Identify which cell holds the provided text, then report its [X, Y] central coordinate. 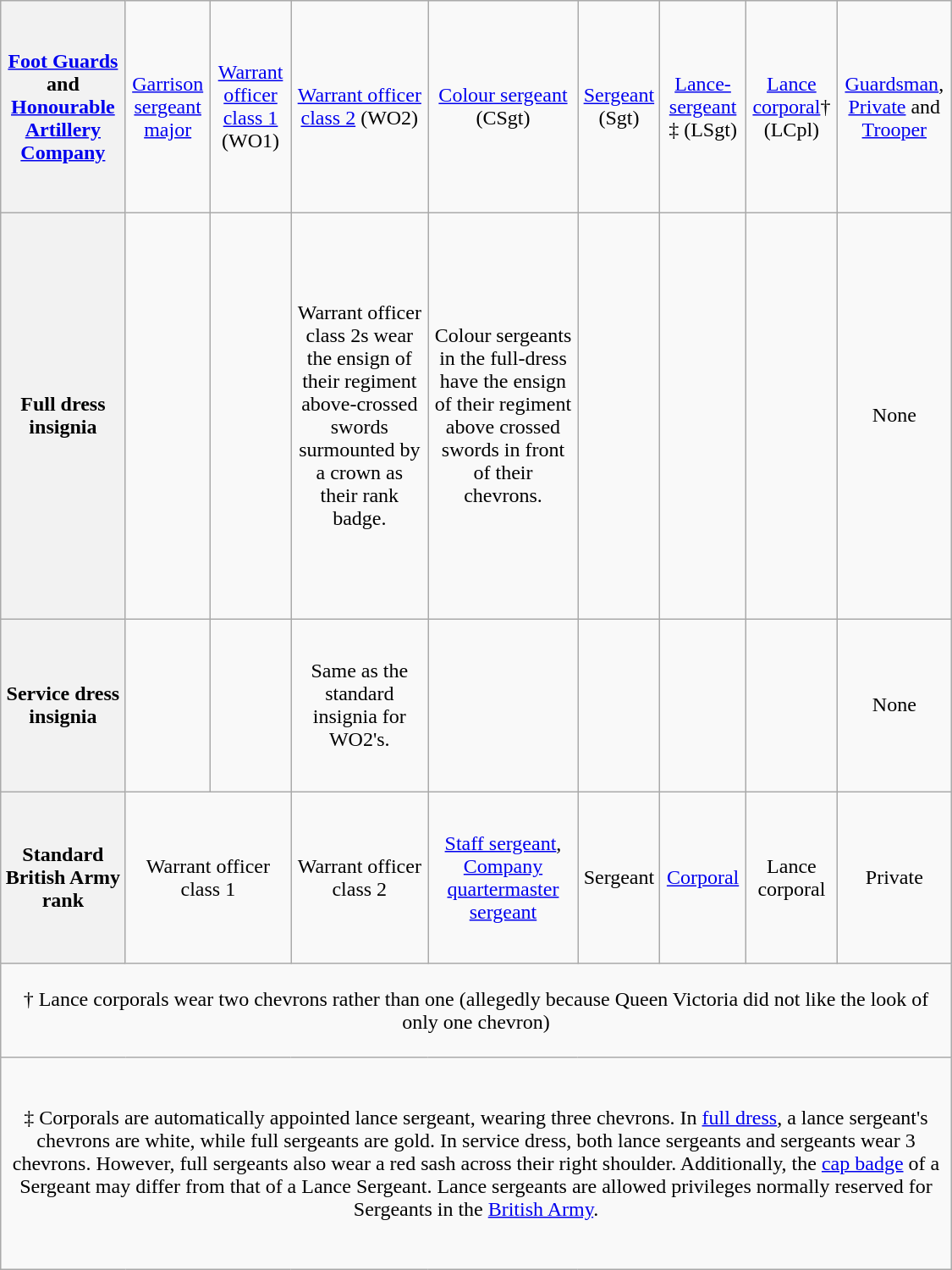
Full dress insignia [63, 415]
Corporal [703, 878]
Colour sergeant (CSgt) [503, 107]
Private [894, 878]
Foot Guards and Honourable Artillery Company [63, 107]
Warrant officer class 2 (WO2) [360, 107]
Sergeant [619, 878]
Lance-sergeant ‡ (LSgt) [703, 107]
Garrison sergeant major [168, 107]
Sergeant (Sgt) [619, 107]
Warrant officer class 1 [208, 878]
Colour sergeants in the full-dress have the ensign of their regiment above crossed swords in front of their chevrons. [503, 415]
† Lance corporals wear two chevrons rather than one (allegedly because Queen Victoria did not like the look of only one chevron) [476, 1011]
Warrant officer class 2 [360, 878]
Same as the standard insignia for WO2's. [360, 705]
Guardsman, Private and Trooper [894, 107]
Staff sergeant,Company quartermaster sergeant [503, 878]
Warrant officer class 1 (WO1) [250, 107]
Lance corporal [791, 878]
Warrant officer class 2s wear the ensign of their regiment above-crossed swords surmounted by a crown as their rank badge. [360, 415]
Lance corporal† (LCpl) [791, 107]
Standard British Army rank [63, 878]
Service dress insignia [63, 705]
